Scan for the cell matching the given text and deliver its (X, Y) coordinate at center. 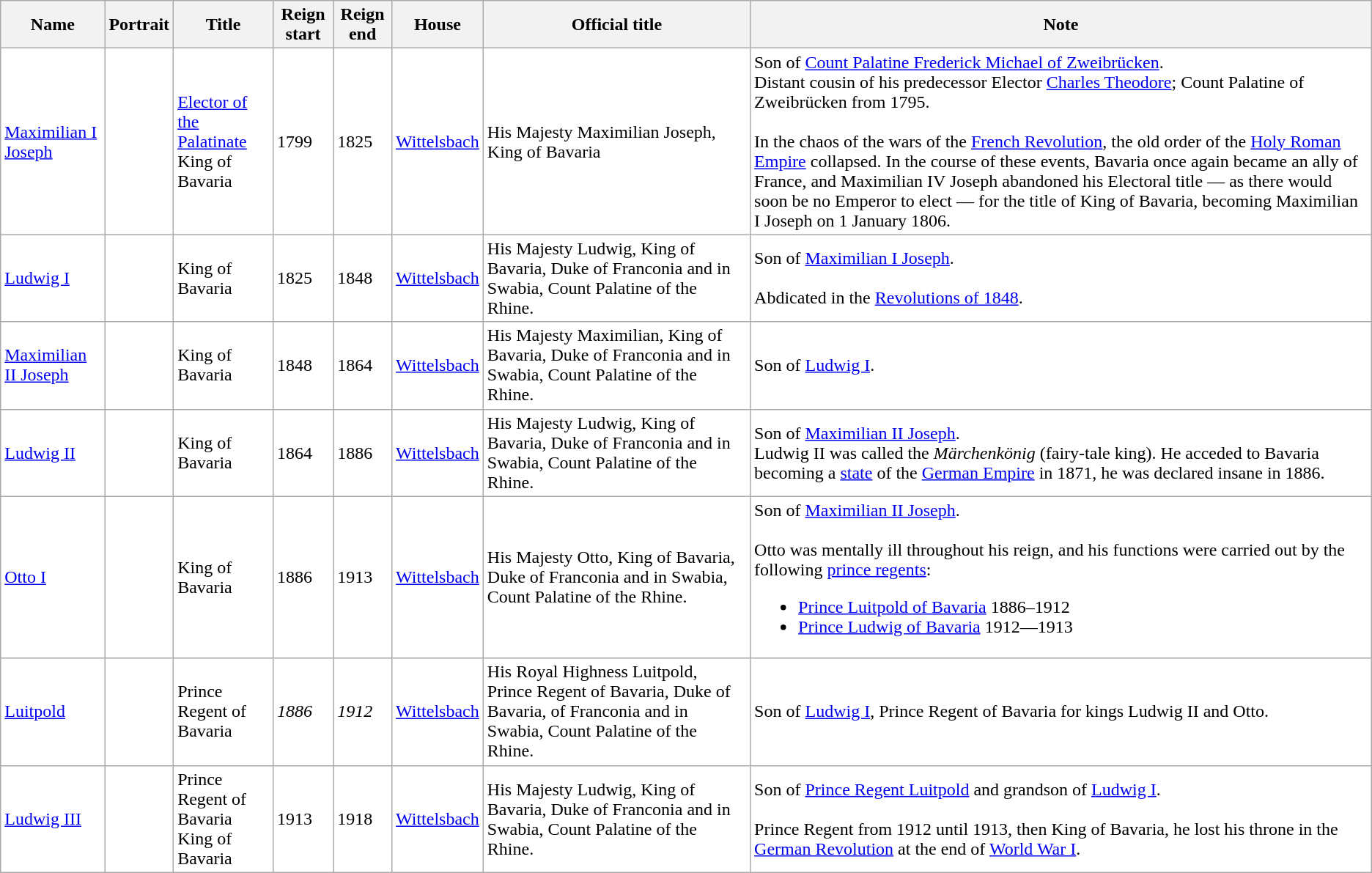
Portrait (139, 25)
Prince Regent of BavariaKing of Bavaria (224, 819)
His Royal Highness Luitpold, Prince Regent of Bavaria, Duke of Bavaria, of Franconia and in Swabia, Count Palatine of the Rhine. (616, 712)
Official title (616, 25)
His Majesty Maximilian, King of Bavaria, Duke of Franconia and in Swabia, Count Palatine of the Rhine. (616, 365)
Ludwig I (53, 279)
Note (1061, 25)
Son of Ludwig I, Prince Regent of Bavaria for kings Ludwig II and Otto. (1061, 712)
His Majesty Otto, King of Bavaria, Duke of Franconia and in Swabia, Count Palatine of the Rhine. (616, 578)
Reign start (303, 25)
Maximilian I Joseph (53, 141)
Reign end (363, 25)
Ludwig III (53, 819)
Son of Ludwig I. (1061, 365)
Name (53, 25)
Son of Maximilian I Joseph.Abdicated in the Revolutions of 1848. (1061, 279)
Elector of the PalatinateKing of Bavaria (224, 141)
Title (224, 25)
Maximilian II Joseph (53, 365)
House (438, 25)
Otto I (53, 578)
Luitpold (53, 712)
1918 (363, 819)
His Majesty Maximilian Joseph, King of Bavaria (616, 141)
Prince Regent of Bavaria (224, 712)
1799 (303, 141)
1912 (363, 712)
Ludwig II (53, 453)
